Output the (X, Y) coordinate of the center of the cell containing the given text.  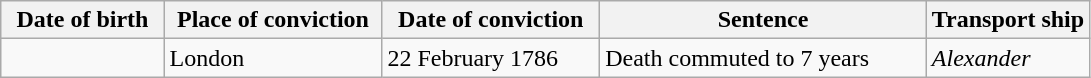
Place of conviction (273, 20)
Transport ship (1008, 20)
Date of conviction (491, 20)
Alexander (1008, 58)
London (273, 58)
Sentence (764, 20)
Date of birth (82, 20)
Death commuted to 7 years (764, 58)
22 February 1786 (491, 58)
